Output the (X, Y) coordinate of the center of the cell containing the given text.  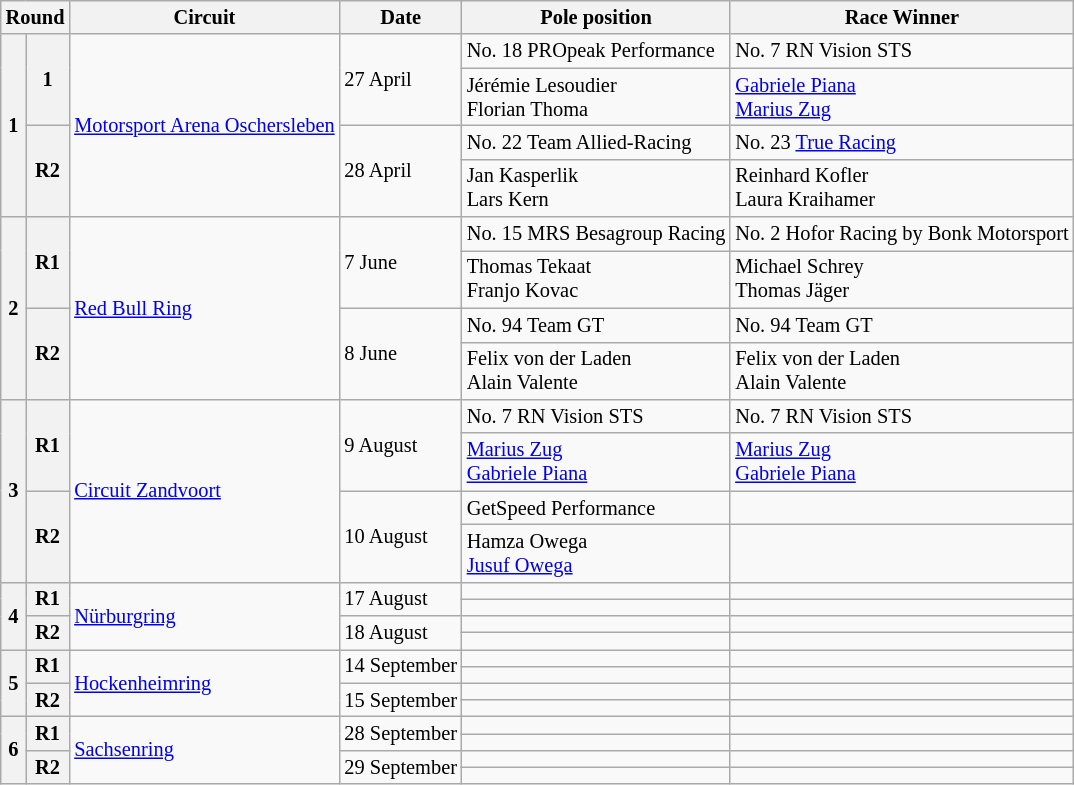
4 (14, 616)
Sachsenring (204, 750)
28 April (400, 170)
Jérémie Lesoudier Florian Thoma (596, 97)
6 (14, 750)
GetSpeed Performance (596, 508)
Hockenheimring (204, 682)
No. 2 Hofor Racing by Bonk Motorsport (902, 234)
14 September (400, 666)
27 April (400, 80)
Thomas Tekaat Franjo Kovac (596, 279)
Nürburgring (204, 616)
No. 15 MRS Besagroup Racing (596, 234)
7 June (400, 262)
Circuit Zandvoort (204, 490)
9 August (400, 444)
Race Winner (902, 17)
3 (14, 490)
Circuit (204, 17)
No. 18 PROpeak Performance (596, 51)
No. 23 True Racing (902, 142)
Red Bull Ring (204, 308)
No. 22 Team Allied-Racing (596, 142)
Motorsport Arena Oschersleben (204, 126)
17 August (400, 599)
18 August (400, 633)
29 September (400, 767)
Michael Schrey Thomas Jäger (902, 279)
2 (14, 308)
8 June (400, 354)
Date (400, 17)
Gabriele Piana Marius Zug (902, 97)
10 August (400, 536)
15 September (400, 700)
28 September (400, 733)
Round (36, 17)
Pole position (596, 17)
Jan Kasperlik Lars Kern (596, 188)
5 (14, 682)
Reinhard Kofler Laura Kraihamer (902, 188)
Hamza Owega Jusuf Owega (596, 553)
